Detect which cell encompasses the target text, then output its [X, Y] center coordinate. 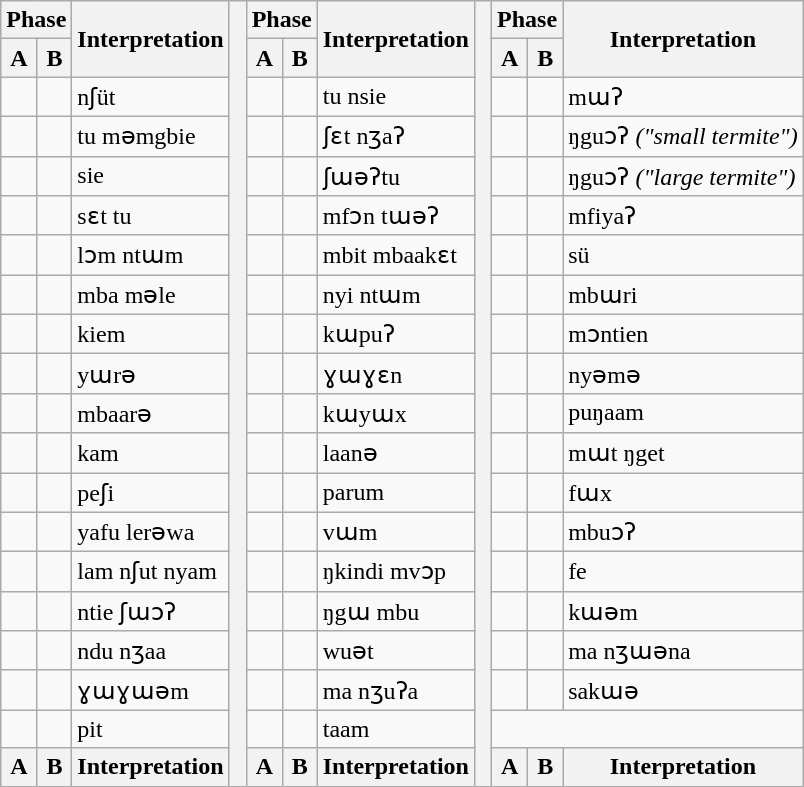
ndu nʒaa [150, 651]
ŋguɔʔ ("small termite") [684, 136]
laanə [396, 453]
sɛt tu [150, 216]
ʃɛt nʒaʔ [396, 136]
mbaarə [150, 413]
ŋguɔʔ ("large termite") [684, 176]
vɯm [396, 532]
sie [150, 176]
puŋaam [684, 413]
lam nʃut nyam [150, 572]
mba məle [150, 295]
ma nʒuʔa [396, 690]
ɣɯɣɛn [396, 374]
yɯrə [150, 374]
kiem [150, 334]
ɣɯɣɯəm [150, 690]
kɯpuʔ [396, 334]
kam [150, 453]
sakɯə [684, 690]
sü [684, 255]
mfɔn tɯəʔ [396, 216]
ntie ʃɯɔʔ [150, 611]
mɔntien [684, 334]
mfiyaʔ [684, 216]
tu məmgbie [150, 136]
ŋkindi mvɔp [396, 572]
kɯəm [684, 611]
nyəmə [684, 374]
tu nsie [396, 97]
ma nʒɯəna [684, 651]
mbit mbaakɛt [396, 255]
nyi ntɯm [396, 295]
wuət [396, 651]
mbɯri [684, 295]
kɯyɯx [396, 413]
lɔm ntɯm [150, 255]
fɯx [684, 492]
yafu lerəwa [150, 532]
fe [684, 572]
mɯʔ [684, 97]
taam [396, 729]
ŋgɯ mbu [396, 611]
mbuɔʔ [684, 532]
pit [150, 729]
parum [396, 492]
ʃɯəʔtu [396, 176]
peʃi [150, 492]
nʃüt [150, 97]
mɯt ŋget [684, 453]
